Identify which cell holds the provided text, then report its [x, y] central coordinate. 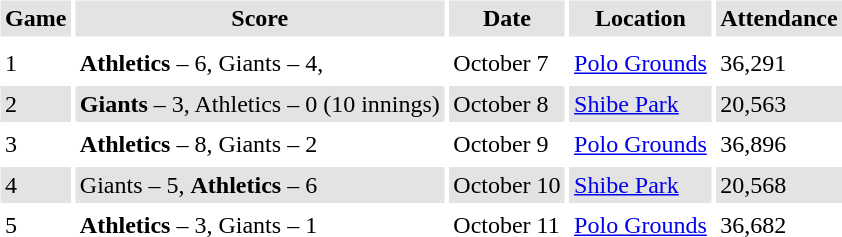
Athletics – 8, Giants – 2 [260, 144]
4 [35, 185]
36,896 [779, 144]
36,291 [779, 64]
20,563 [779, 104]
3 [35, 144]
October 8 [507, 104]
1 [35, 64]
Game [35, 18]
October 9 [507, 144]
October 10 [507, 185]
Attendance [779, 18]
2 [35, 104]
Score [260, 18]
Location [641, 18]
Giants – 3, Athletics – 0 (10 innings) [260, 104]
Giants – 5, Athletics – 6 [260, 185]
Athletics – 6, Giants – 4, [260, 64]
20,568 [779, 185]
Date [507, 18]
October 7 [507, 64]
